Output the [X, Y] coordinate of the center of the cell containing the given text.  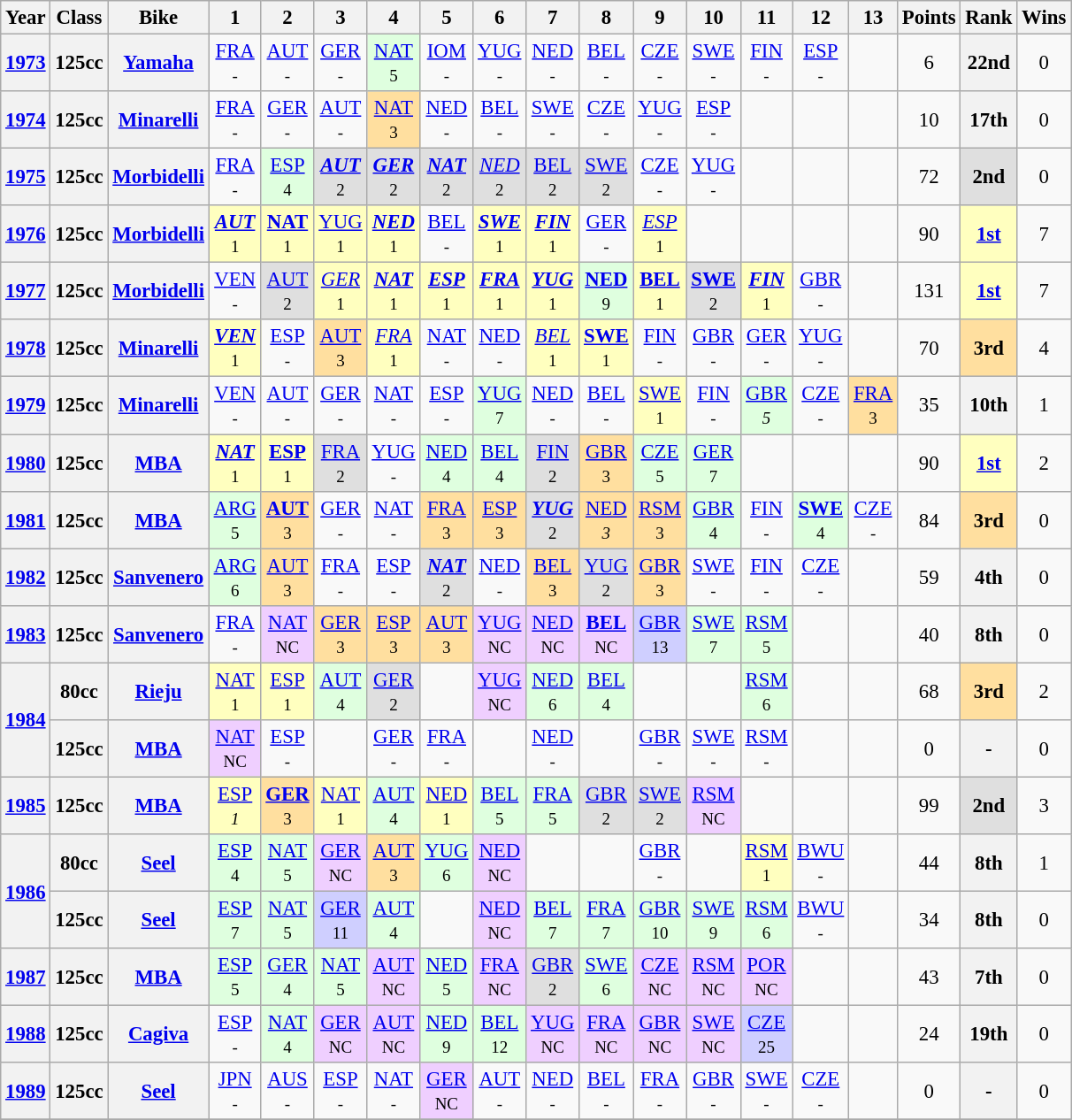
44 [929, 863]
1976 [26, 234]
IOM- [447, 64]
4th [989, 577]
BEL12 [500, 1035]
1985 [26, 805]
GBR5 [766, 405]
GBR13 [660, 633]
GER7 [713, 464]
1974 [26, 120]
FRA2 [341, 464]
34 [929, 920]
GER1 [341, 292]
1982 [26, 577]
24 [929, 1035]
ARG6 [235, 577]
1973 [26, 64]
BEL3 [553, 577]
1981 [26, 520]
9 [660, 18]
ESP5 [235, 977]
1975 [26, 177]
SWE9 [713, 920]
1988 [26, 1035]
NED5 [447, 977]
VEN1 [235, 349]
1986 [26, 892]
FRA5 [553, 805]
SWE7 [713, 633]
NED3 [607, 520]
ESP7 [235, 920]
GER4 [287, 977]
FIN2 [553, 464]
8 [607, 18]
22nd [989, 64]
SWE6 [607, 977]
YUG7 [500, 405]
CZENC [660, 977]
AUT1 [235, 234]
99 [929, 805]
NED2 [500, 177]
70 [929, 349]
JPN- [235, 1092]
GBR4 [713, 520]
NAT3 [394, 120]
NED4 [447, 464]
17th [989, 120]
84 [929, 520]
SWE4 [821, 520]
Points [929, 18]
1978 [26, 349]
BEL2 [553, 177]
43 [929, 977]
NAT4 [287, 1035]
68 [929, 692]
ARG5 [235, 520]
SWENC [713, 1035]
1983 [26, 633]
19th [989, 1035]
Wins [1044, 18]
1984 [26, 720]
RSM5 [766, 633]
11 [766, 18]
1980 [26, 464]
Yamaha [158, 64]
Rieju [158, 692]
CZE5 [660, 464]
Class [80, 18]
CZE25 [766, 1035]
40 [929, 633]
7th [989, 977]
1977 [26, 292]
Bike [158, 18]
10th [989, 405]
1989 [26, 1092]
GBRNC [660, 1035]
BELNC [607, 633]
5 [447, 18]
1979 [26, 405]
RSM- [766, 748]
13 [874, 18]
Cagiva [158, 1035]
RSM1 [766, 863]
BEL7 [553, 920]
12 [821, 18]
BEL5 [500, 805]
RSM3 [660, 520]
GER11 [341, 920]
59 [929, 577]
GBR10 [660, 920]
72 [929, 177]
35 [929, 405]
PORNC [766, 977]
FRA7 [607, 920]
YUG6 [447, 863]
1987 [26, 977]
AUS- [287, 1092]
Rank [989, 18]
131 [929, 292]
NED6 [553, 692]
Year [26, 18]
